Extract the [x, y] coordinate from the center of the cell holding the provided text.  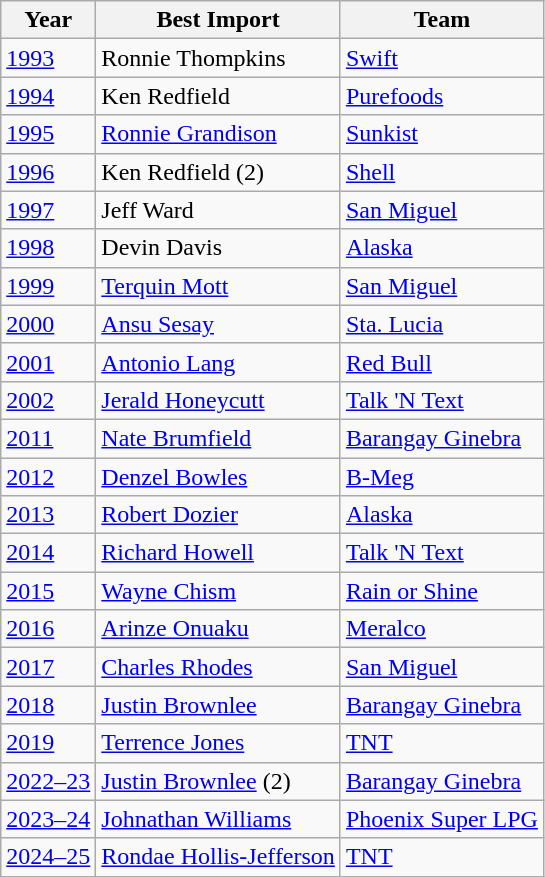
Wayne Chism [218, 591]
2015 [48, 591]
Year [48, 20]
Ken Redfield [218, 96]
2022–23 [48, 781]
Ken Redfield (2) [218, 172]
Justin Brownlee [218, 705]
2013 [48, 515]
Ronnie Thompkins [218, 58]
Robert Dozier [218, 515]
2001 [48, 362]
B-Meg [442, 477]
2002 [48, 400]
Swift [442, 58]
1995 [48, 134]
1994 [48, 96]
2017 [48, 667]
Team [442, 20]
1996 [48, 172]
1998 [48, 248]
Red Bull [442, 362]
Richard Howell [218, 553]
Jeff Ward [218, 210]
Rain or Shine [442, 591]
2024–25 [48, 857]
Sunkist [442, 134]
Terquin Mott [218, 286]
Phoenix Super LPG [442, 819]
Terrence Jones [218, 743]
2016 [48, 629]
2019 [48, 743]
Sta. Lucia [442, 324]
Ansu Sesay [218, 324]
2023–24 [48, 819]
Johnathan Williams [218, 819]
Antonio Lang [218, 362]
Arinze Onuaku [218, 629]
Purefoods [442, 96]
Meralco [442, 629]
2012 [48, 477]
Denzel Bowles [218, 477]
1993 [48, 58]
1999 [48, 286]
Devin Davis [218, 248]
Shell [442, 172]
2018 [48, 705]
Justin Brownlee (2) [218, 781]
Best Import [218, 20]
Rondae Hollis-Jefferson [218, 857]
2011 [48, 438]
2000 [48, 324]
2014 [48, 553]
Jerald Honeycutt [218, 400]
Charles Rhodes [218, 667]
1997 [48, 210]
Nate Brumfield [218, 438]
Ronnie Grandison [218, 134]
